Determine the (x, y) coordinate at the center of the cell enclosing the given text.  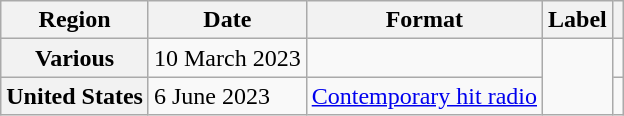
United States (75, 96)
Region (75, 20)
6 June 2023 (227, 96)
Contemporary hit radio (424, 96)
Various (75, 58)
Format (424, 20)
10 March 2023 (227, 58)
Date (227, 20)
Label (578, 20)
